Provide the (x, y) coordinate of the cell's center where the given text is located.  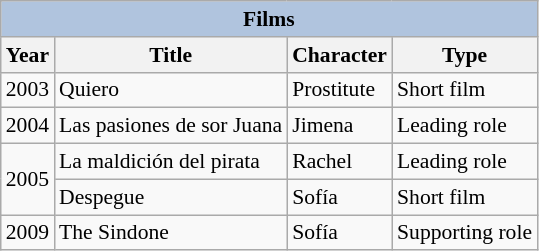
Films (269, 19)
Character (340, 55)
Jimena (340, 126)
2003 (28, 90)
Prostitute (340, 90)
Title (170, 55)
Despegue (170, 197)
La maldición del pirata (170, 162)
Rachel (340, 162)
The Sindone (170, 233)
Supporting role (464, 233)
Year (28, 55)
2005 (28, 180)
Quiero (170, 90)
Las pasiones de sor Juana (170, 126)
2009 (28, 233)
2004 (28, 126)
Type (464, 55)
